Find where the given text appears and provide that cell's center as (x, y) coordinate. 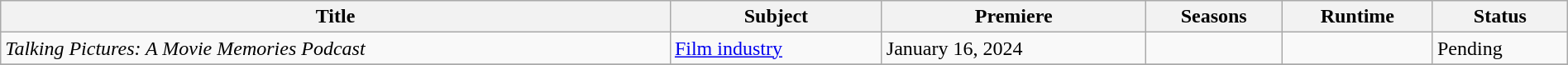
Title (336, 17)
Film industry (776, 48)
Subject (776, 17)
January 16, 2024 (1014, 48)
Premiere (1014, 17)
Seasons (1214, 17)
Talking Pictures: A Movie Memories Podcast (336, 48)
Runtime (1357, 17)
Status (1500, 17)
Pending (1500, 48)
